Search for the cell housing the specified text and yield its (X, Y) center coordinate. 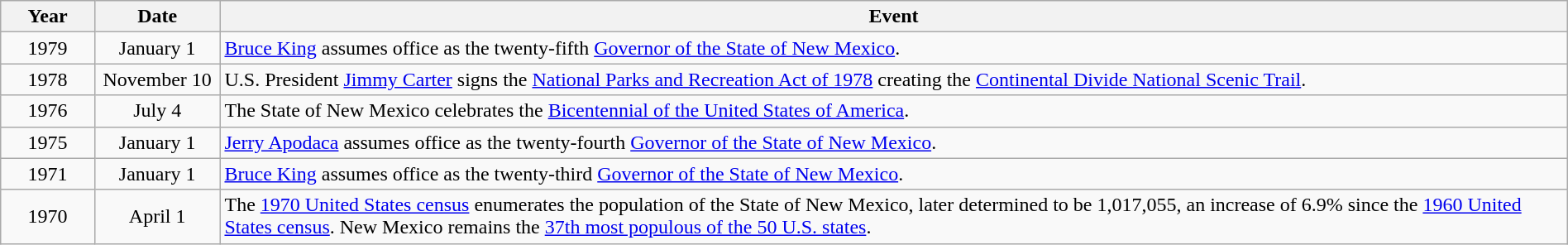
Date (157, 17)
April 1 (157, 217)
Bruce King assumes office as the twenty-third Governor of the State of New Mexico. (893, 174)
November 10 (157, 79)
1970 (48, 217)
The State of New Mexico celebrates the Bicentennial of the United States of America. (893, 111)
July 4 (157, 111)
1976 (48, 111)
U.S. President Jimmy Carter signs the National Parks and Recreation Act of 1978 creating the Continental Divide National Scenic Trail. (893, 79)
Jerry Apodaca assumes office as the twenty-fourth Governor of the State of New Mexico. (893, 142)
1971 (48, 174)
1975 (48, 142)
Event (893, 17)
Bruce King assumes office as the twenty-fifth Governor of the State of New Mexico. (893, 48)
1979 (48, 48)
Year (48, 17)
1978 (48, 79)
